Return the [x, y] coordinate for the center point of the cell that contains the specified text.  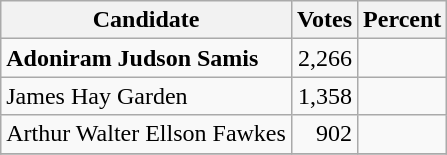
902 [324, 134]
2,266 [324, 58]
James Hay Garden [146, 96]
Arthur Walter Ellson Fawkes [146, 134]
Votes [324, 20]
Candidate [146, 20]
Percent [402, 20]
Adoniram Judson Samis [146, 58]
1,358 [324, 96]
